Find where the given text appears and provide that cell's center as (x, y) coordinate. 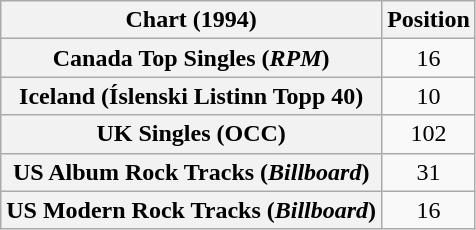
102 (429, 134)
Position (429, 20)
UK Singles (OCC) (192, 134)
Chart (1994) (192, 20)
Iceland (Íslenski Listinn Topp 40) (192, 96)
31 (429, 172)
10 (429, 96)
US Album Rock Tracks (Billboard) (192, 172)
Canada Top Singles (RPM) (192, 58)
US Modern Rock Tracks (Billboard) (192, 210)
